Search for the cell housing the specified text and yield its (X, Y) center coordinate. 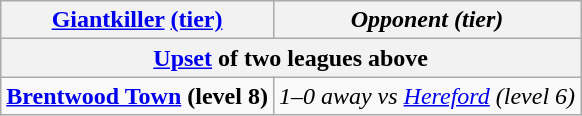
Brentwood Town (level 8) (138, 96)
1–0 away vs Hereford (level 6) (426, 96)
Upset of two leagues above (291, 58)
Opponent (tier) (426, 20)
Giantkiller (tier) (138, 20)
